Identify which cell holds the provided text, then report its [X, Y] central coordinate. 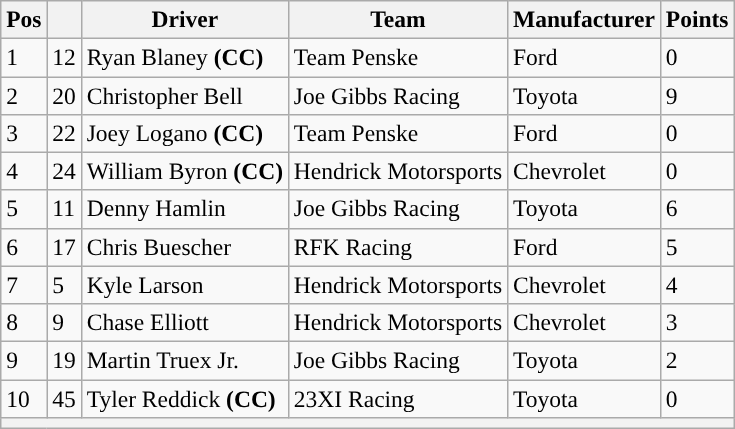
22 [64, 133]
Manufacturer [584, 19]
Chris Buescher [184, 247]
19 [64, 360]
Points [697, 19]
Team [398, 19]
24 [64, 171]
12 [64, 57]
17 [64, 247]
RFK Racing [398, 247]
Martin Truex Jr. [184, 360]
7 [24, 285]
Kyle Larson [184, 285]
William Byron (CC) [184, 171]
Chase Elliott [184, 322]
8 [24, 322]
Denny Hamlin [184, 209]
23XI Racing [398, 398]
Ryan Blaney (CC) [184, 57]
1 [24, 57]
Tyler Reddick (CC) [184, 398]
Pos [24, 19]
10 [24, 398]
Joey Logano (CC) [184, 133]
45 [64, 398]
20 [64, 95]
Driver [184, 19]
Christopher Bell [184, 95]
11 [64, 209]
